Return the [X, Y] coordinate for the center point of the cell that contains the specified text.  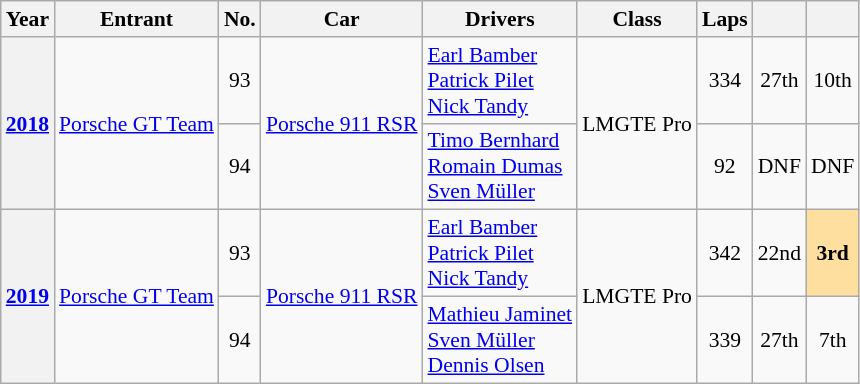
Entrant [136, 19]
2019 [28, 296]
No. [240, 19]
Year [28, 19]
Drivers [500, 19]
Mathieu Jaminet Sven Müller Dennis Olsen [500, 340]
22nd [780, 254]
Car [342, 19]
Class [637, 19]
339 [725, 340]
Laps [725, 19]
Timo Bernhard Romain Dumas Sven Müller [500, 166]
92 [725, 166]
10th [832, 80]
342 [725, 254]
7th [832, 340]
3rd [832, 254]
334 [725, 80]
2018 [28, 124]
